Return [X, Y] of the center of cell containing provided text 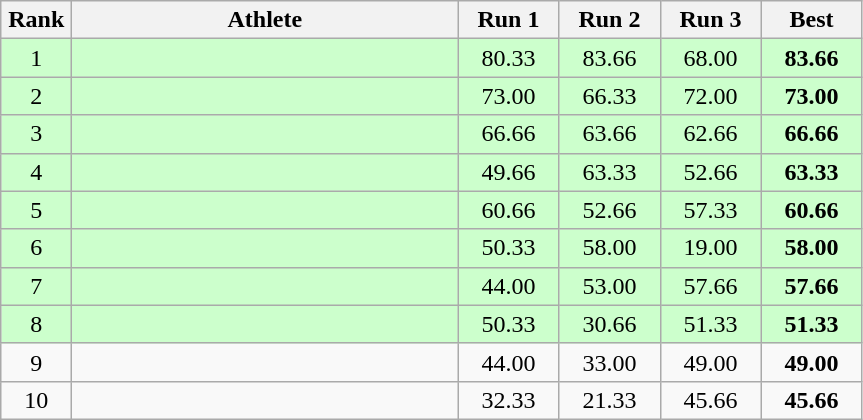
57.33 [710, 210]
49.66 [508, 172]
10 [36, 400]
Rank [36, 20]
53.00 [610, 286]
63.66 [610, 134]
Run 1 [508, 20]
72.00 [710, 96]
6 [36, 248]
8 [36, 324]
21.33 [610, 400]
Run 3 [710, 20]
62.66 [710, 134]
1 [36, 58]
30.66 [610, 324]
66.33 [610, 96]
Best [812, 20]
5 [36, 210]
7 [36, 286]
33.00 [610, 362]
4 [36, 172]
19.00 [710, 248]
9 [36, 362]
3 [36, 134]
Athlete [265, 20]
2 [36, 96]
80.33 [508, 58]
Run 2 [610, 20]
68.00 [710, 58]
32.33 [508, 400]
